Capture the cell that displays the provided text and extract its (x, y) central coordinate. 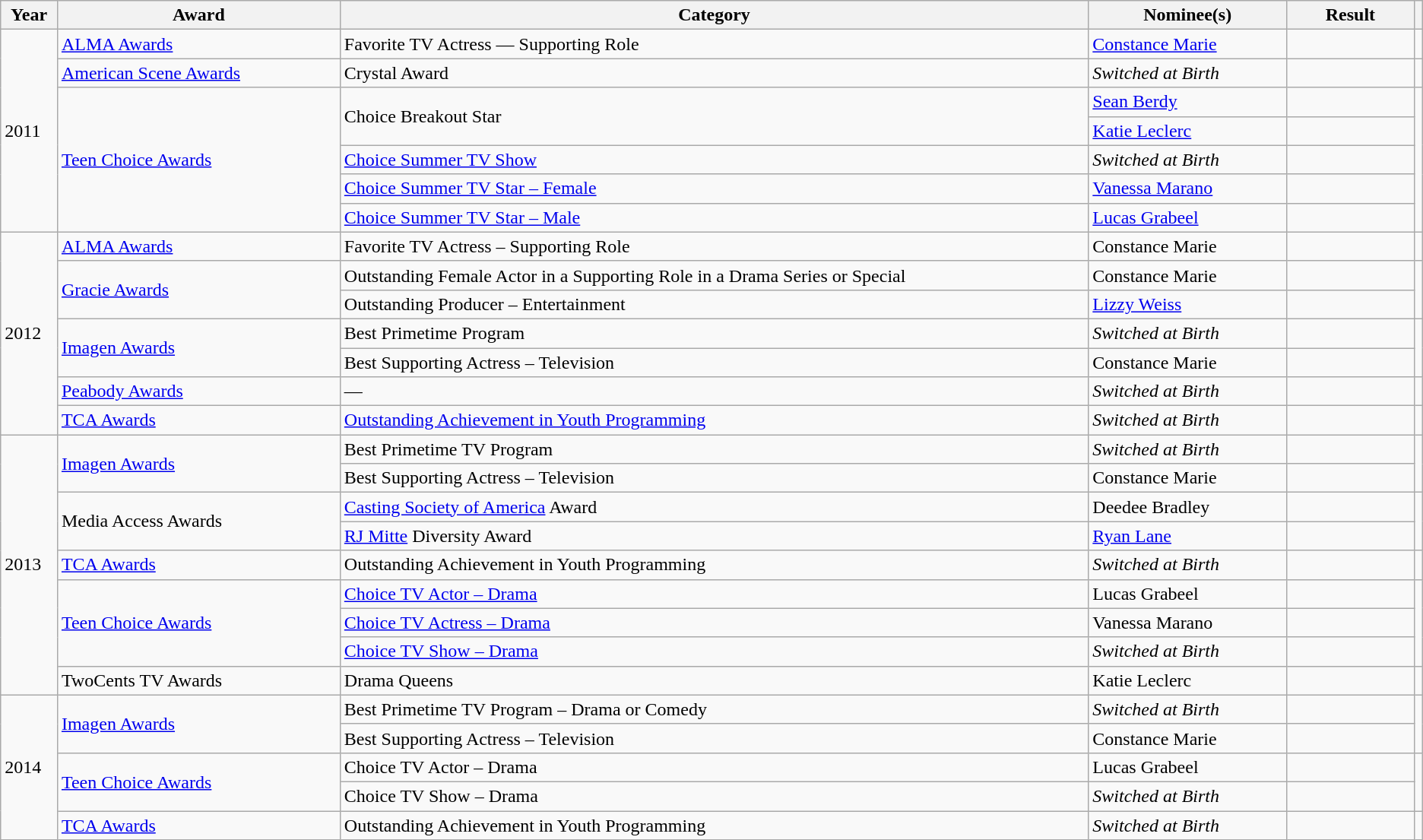
Best Primetime TV Program (714, 449)
— (714, 391)
Sean Berdy (1187, 102)
Favorite TV Actress – Supporting Role (714, 246)
Choice Summer TV Show (714, 160)
Choice Summer TV Star – Female (714, 189)
RJ Mitte Diversity Award (714, 536)
Choice Breakout Star (714, 116)
Favorite TV Actress — Supporting Role (714, 44)
Gracie Awards (198, 290)
Category (714, 15)
2013 (29, 566)
Nominee(s) (1187, 15)
Best Primetime Program (714, 333)
2014 (29, 767)
Peabody Awards (198, 391)
Outstanding Female Actor in a Supporting Role in a Drama Series or Special (714, 275)
Result (1351, 15)
2011 (29, 131)
Outstanding Producer – Entertainment (714, 304)
2012 (29, 333)
Ryan Lane (1187, 536)
TwoCents TV Awards (198, 680)
Media Access Awards (198, 521)
Award (198, 15)
Choice Summer TV Star – Male (714, 217)
Choice TV Actress – Drama (714, 623)
Casting Society of America Award (714, 507)
American Scene Awards (198, 73)
Drama Queens (714, 680)
Best Primetime TV Program – Drama or Comedy (714, 709)
Crystal Award (714, 73)
Lizzy Weiss (1187, 304)
Deedee Bradley (1187, 507)
Year (29, 15)
